Locate the cell with the specified text and output its (x, y) center coordinate. 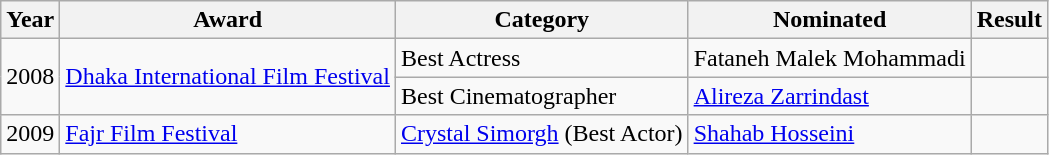
2008 (30, 77)
Dhaka International Film Festival (228, 77)
Fajr Film Festival (228, 134)
Best Actress (542, 58)
Year (30, 20)
Nominated (830, 20)
2009 (30, 134)
Alireza Zarrindast (830, 96)
Award (228, 20)
Best Cinematographer (542, 96)
Shahab Hosseini (830, 134)
Category (542, 20)
Crystal Simorgh (Best Actor) (542, 134)
Fataneh Malek Mohammadi (830, 58)
Result (1009, 20)
